Scan for the cell matching the given text and deliver its [x, y] coordinate at center. 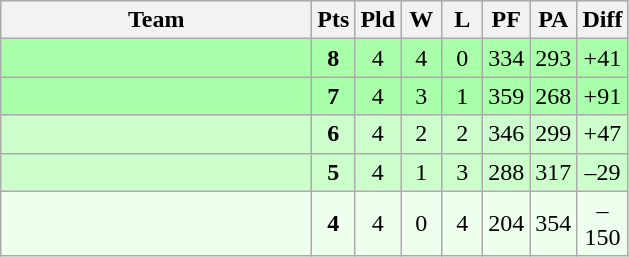
6 [334, 134]
PA [554, 20]
–29 [602, 172]
346 [506, 134]
Pts [334, 20]
+41 [602, 58]
+47 [602, 134]
L [462, 20]
204 [506, 224]
PF [506, 20]
5 [334, 172]
+91 [602, 96]
359 [506, 96]
Team [156, 20]
8 [334, 58]
7 [334, 96]
Pld [378, 20]
334 [506, 58]
293 [554, 58]
354 [554, 224]
W [422, 20]
299 [554, 134]
–150 [602, 224]
288 [506, 172]
317 [554, 172]
Diff [602, 20]
268 [554, 96]
